Scan for the cell matching the given text and deliver its (X, Y) coordinate at center. 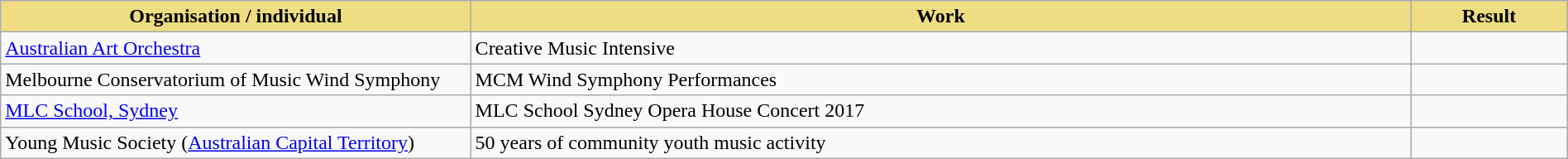
Result (1489, 17)
MLC School Sydney Opera House Concert 2017 (941, 111)
Australian Art Orchestra (236, 48)
Work (941, 17)
MLC School, Sydney (236, 111)
Young Music Society (Australian Capital Territory) (236, 142)
Creative Music Intensive (941, 48)
50 years of community youth music activity (941, 142)
MCM Wind Symphony Performances (941, 79)
Melbourne Conservatorium of Music Wind Symphony (236, 79)
Organisation / individual (236, 17)
